Locate the cell with the specified text and output its [x, y] center coordinate. 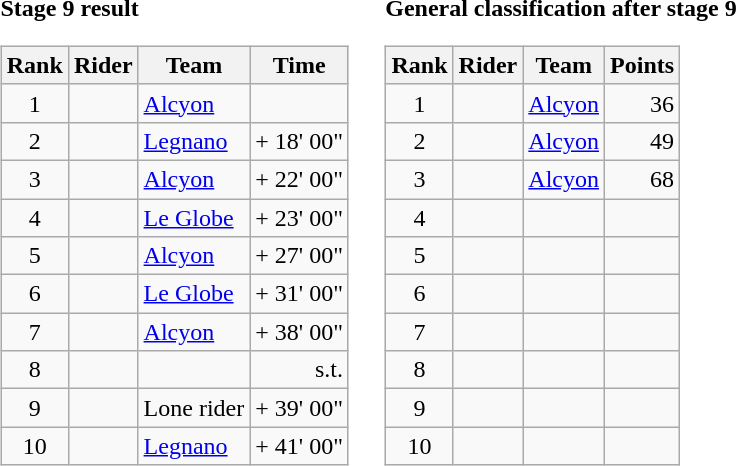
+ 18' 00" [300, 141]
+ 22' 00" [300, 179]
Lone rider [194, 408]
36 [642, 103]
Time [300, 65]
+ 23' 00" [300, 217]
Points [642, 65]
+ 39' 00" [300, 408]
+ 38' 00" [300, 332]
s.t. [300, 370]
+ 31' 00" [300, 294]
68 [642, 179]
49 [642, 141]
+ 27' 00" [300, 256]
+ 41' 00" [300, 446]
